Determine the [x, y] coordinate at the center of the cell enclosing the given text.  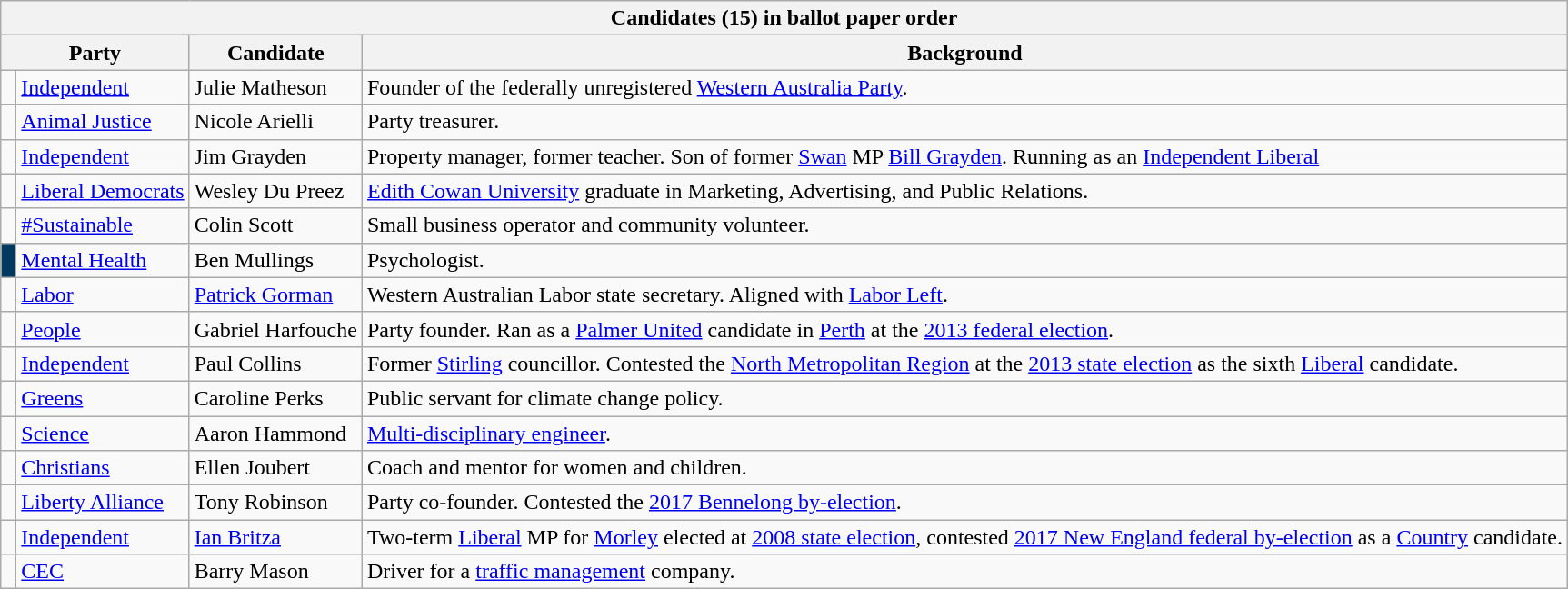
Mental Health [103, 260]
Candidates (15) in ballot paper order [784, 18]
Candidate [275, 53]
Liberal Democrats [103, 191]
Science [103, 434]
Gabriel Harfouche [275, 329]
Patrick Gorman [275, 294]
Wesley Du Preez [275, 191]
Tony Robinson [275, 503]
Multi-disciplinary engineer. [964, 434]
Founder of the federally unregistered Western Australia Party. [964, 87]
Property manager, former teacher. Son of former Swan MP Bill Grayden. Running as an Independent Liberal [964, 156]
Barry Mason [275, 572]
Animal Justice [103, 122]
Paul Collins [275, 364]
Driver for a traffic management company. [964, 572]
Julie Matheson [275, 87]
Labor [103, 294]
Public servant for climate change policy. [964, 398]
Aaron Hammond [275, 434]
CEC [103, 572]
Liberty Alliance [103, 503]
Former Stirling councillor. Contested the North Metropolitan Region at the 2013 state election as the sixth Liberal candidate. [964, 364]
Party treasurer. [964, 122]
Caroline Perks [275, 398]
Jim Grayden [275, 156]
Ben Mullings [275, 260]
Colin Scott [275, 225]
Coach and mentor for women and children. [964, 468]
Ian Britza [275, 537]
Party [95, 53]
People [103, 329]
Edith Cowan University graduate in Marketing, Advertising, and Public Relations. [964, 191]
Party co-founder. Contested the 2017 Bennelong by-election. [964, 503]
Two-term Liberal MP for Morley elected at 2008 state election, contested 2017 New England federal by-election as a Country candidate. [964, 537]
#Sustainable [103, 225]
Christians [103, 468]
Psychologist. [964, 260]
Background [964, 53]
Nicole Arielli [275, 122]
Small business operator and community volunteer. [964, 225]
Greens [103, 398]
Ellen Joubert [275, 468]
Western Australian Labor state secretary. Aligned with Labor Left. [964, 294]
Party founder. Ran as a Palmer United candidate in Perth at the 2013 federal election. [964, 329]
